Return the (x, y) coordinate for the center point of the cell that contains the specified text.  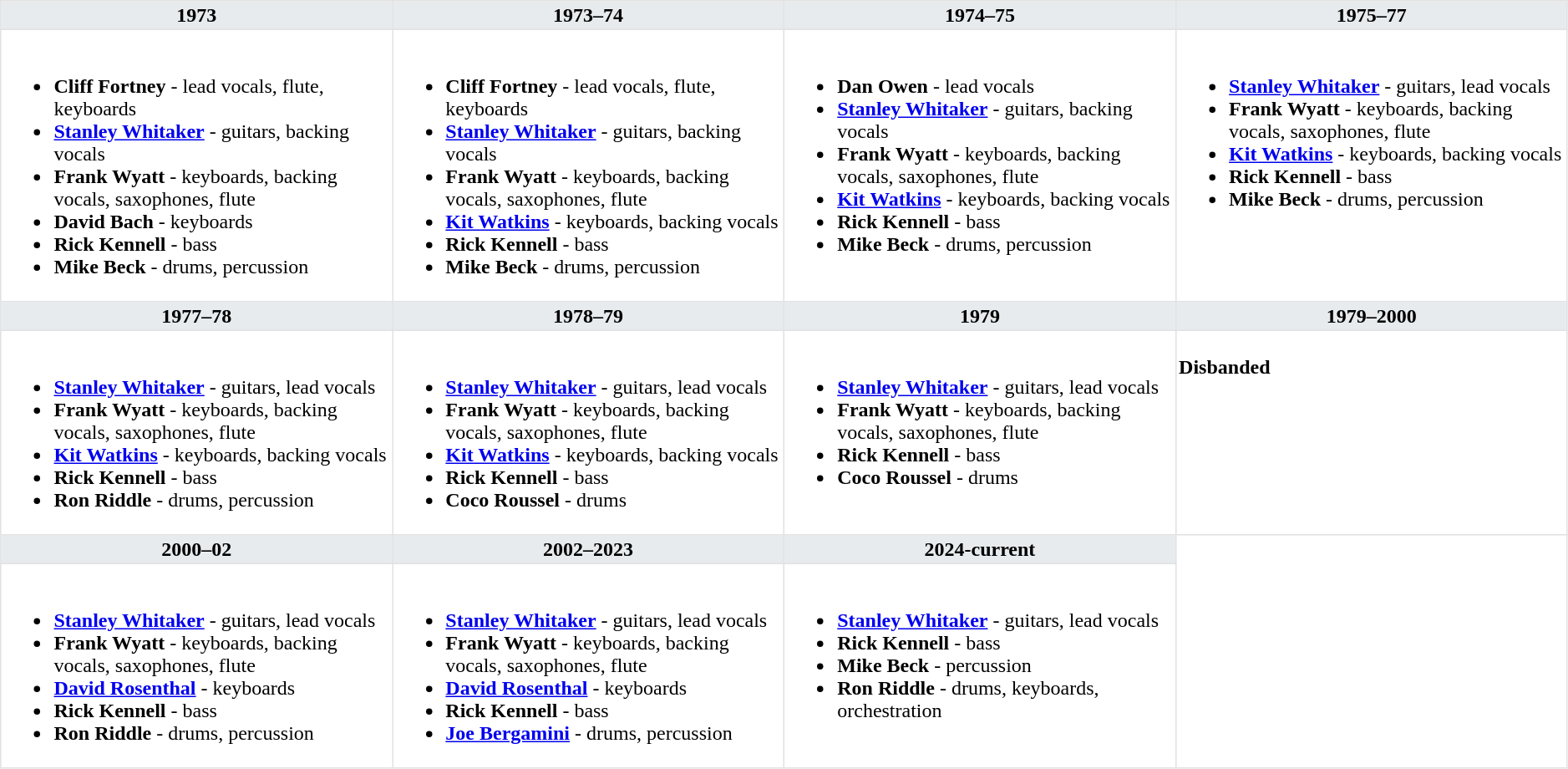
1979 (979, 316)
1979–2000 (1372, 316)
2000–02 (197, 549)
1974–75 (979, 15)
Stanley Whitaker - guitars, lead vocalsRick Kennell - bassMike Beck - percussionRon Riddle - drums, keyboards, orchestration (979, 665)
2002–2023 (588, 549)
Stanley Whitaker - guitars, lead vocalsFrank Wyatt - keyboards, backing vocals, saxophones, fluteRick Kennell - bassCoco Roussel - drums (979, 432)
1973 (197, 15)
1977–78 (197, 316)
1975–77 (1372, 15)
1973–74 (588, 15)
1978–79 (588, 316)
Disbanded (1372, 432)
2024-current (979, 549)
